For the text-containing cell, return its midpoint in [x, y] coordinate format. 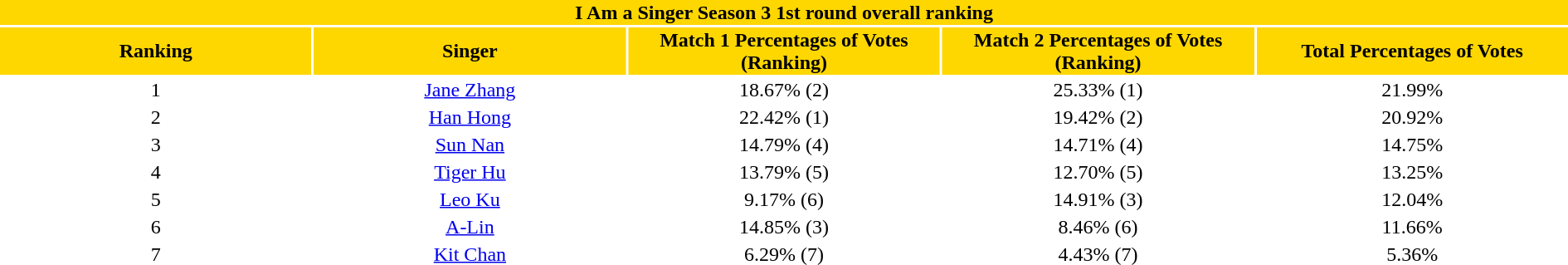
22.42% (1) [784, 117]
Match 1 Percentages of Votes (Ranking) [784, 52]
Ranking [156, 52]
18.67% (2) [784, 90]
19.42% (2) [1098, 117]
25.33% (1) [1098, 90]
14.79% (4) [784, 145]
1 [156, 90]
12.04% [1412, 199]
Han Hong [470, 117]
9.17% (6) [784, 199]
Tiger Hu [470, 172]
8.46% (6) [1098, 227]
21.99% [1412, 90]
14.91% (3) [1098, 199]
Sun Nan [470, 145]
11.66% [1412, 227]
13.79% (5) [784, 172]
3 [156, 145]
Total Percentages of Votes [1412, 52]
13.25% [1412, 172]
6 [156, 227]
4 [156, 172]
Singer [470, 52]
14.71% (4) [1098, 145]
20.92% [1412, 117]
12.70% (5) [1098, 172]
I Am a Singer Season 3 1st round overall ranking [784, 12]
14.85% (3) [784, 227]
A-Lin [470, 227]
Leo Ku [470, 199]
14.75% [1412, 145]
Jane Zhang [470, 90]
Match 2 Percentages of Votes (Ranking) [1098, 52]
5 [156, 199]
2 [156, 117]
